Provide the [x, y] coordinate of the cell's center where the given text is located.  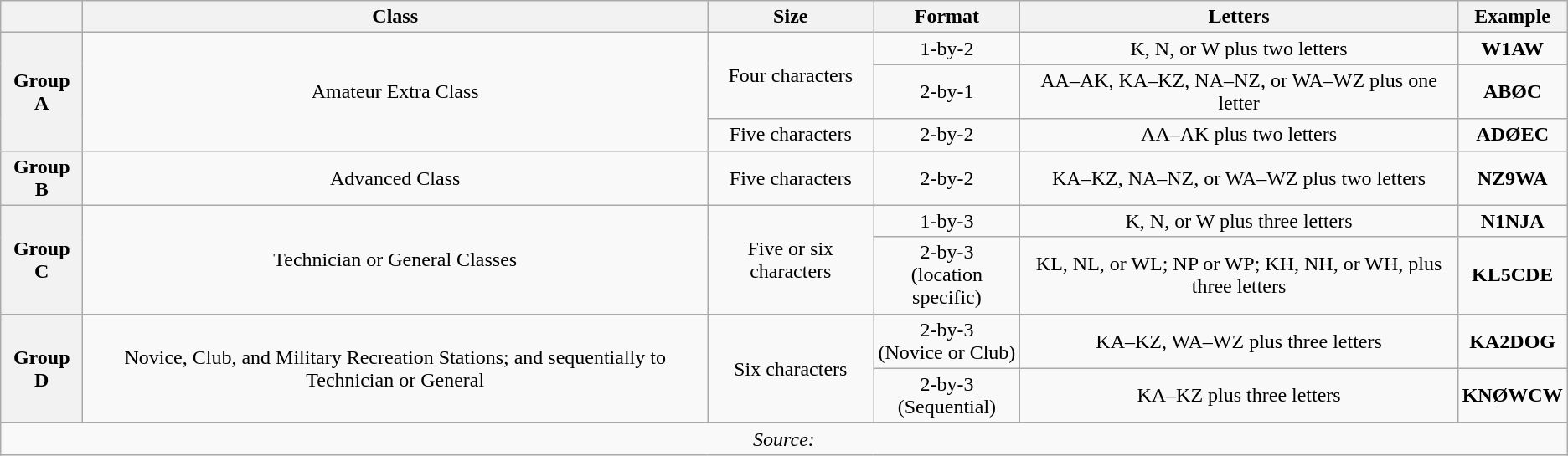
2-by-1 [946, 92]
Novice, Club, and Military Recreation Stations; and sequentially to Technician or General [395, 368]
Advanced Class [395, 177]
Format [946, 17]
2-by-3(location specific) [946, 275]
Group B [42, 177]
N1NJA [1513, 221]
K, N, or W plus two letters [1239, 49]
W1AW [1513, 49]
2-by-3(Novice or Club) [946, 341]
KA–KZ, WA–WZ plus three letters [1239, 341]
1-by-2 [946, 49]
Five or six characters [791, 259]
Group D [42, 368]
Group C [42, 259]
Size [791, 17]
KL5CDE [1513, 275]
Six characters [791, 368]
KA2DOG [1513, 341]
KNØWCW [1513, 395]
Four characters [791, 75]
AA–AK, KA–KZ, NA–NZ, or WA–WZ plus one letter [1239, 92]
Letters [1239, 17]
1-by-3 [946, 221]
Amateur Extra Class [395, 92]
K, N, or W plus three letters [1239, 221]
2-by-3(Sequential) [946, 395]
KA–KZ plus three letters [1239, 395]
Group A [42, 92]
ABØC [1513, 92]
AA–AK plus two letters [1239, 135]
Example [1513, 17]
KA–KZ, NA–NZ, or WA–WZ plus two letters [1239, 177]
Source: [784, 438]
Technician or General Classes [395, 259]
Class [395, 17]
ADØEC [1513, 135]
NZ9WA [1513, 177]
KL, NL, or WL; NP or WP; KH, NH, or WH, plus three letters [1239, 275]
